Output the [X, Y] coordinate of the center of the cell containing the given text.  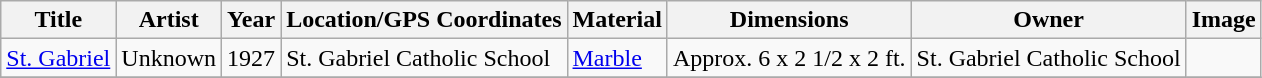
Approx. 6 x 2 1/2 x 2 ft. [789, 58]
Location/GPS Coordinates [424, 20]
1927 [252, 58]
Owner [1048, 20]
Dimensions [789, 20]
Marble [617, 58]
Unknown [169, 58]
St. Gabriel [58, 58]
Material [617, 20]
Artist [169, 20]
Image [1224, 20]
Year [252, 20]
Title [58, 20]
